Detect which cell encompasses the target text, then output its [x, y] center coordinate. 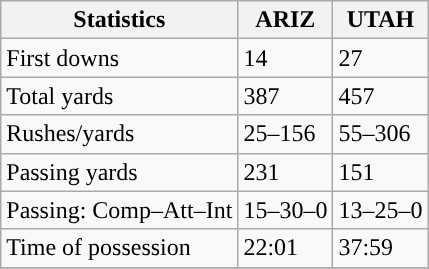
13–25–0 [380, 210]
55–306 [380, 134]
15–30–0 [286, 210]
Rushes/yards [120, 134]
First downs [120, 58]
UTAH [380, 20]
Total yards [120, 96]
Statistics [120, 20]
231 [286, 172]
27 [380, 58]
Passing yards [120, 172]
457 [380, 96]
14 [286, 58]
22:01 [286, 248]
25–156 [286, 134]
387 [286, 96]
Time of possession [120, 248]
151 [380, 172]
37:59 [380, 248]
ARIZ [286, 20]
Passing: Comp–Att–Int [120, 210]
